Pinpoint the cell where the given text exists, returning its (x, y) midpoint coordinate. 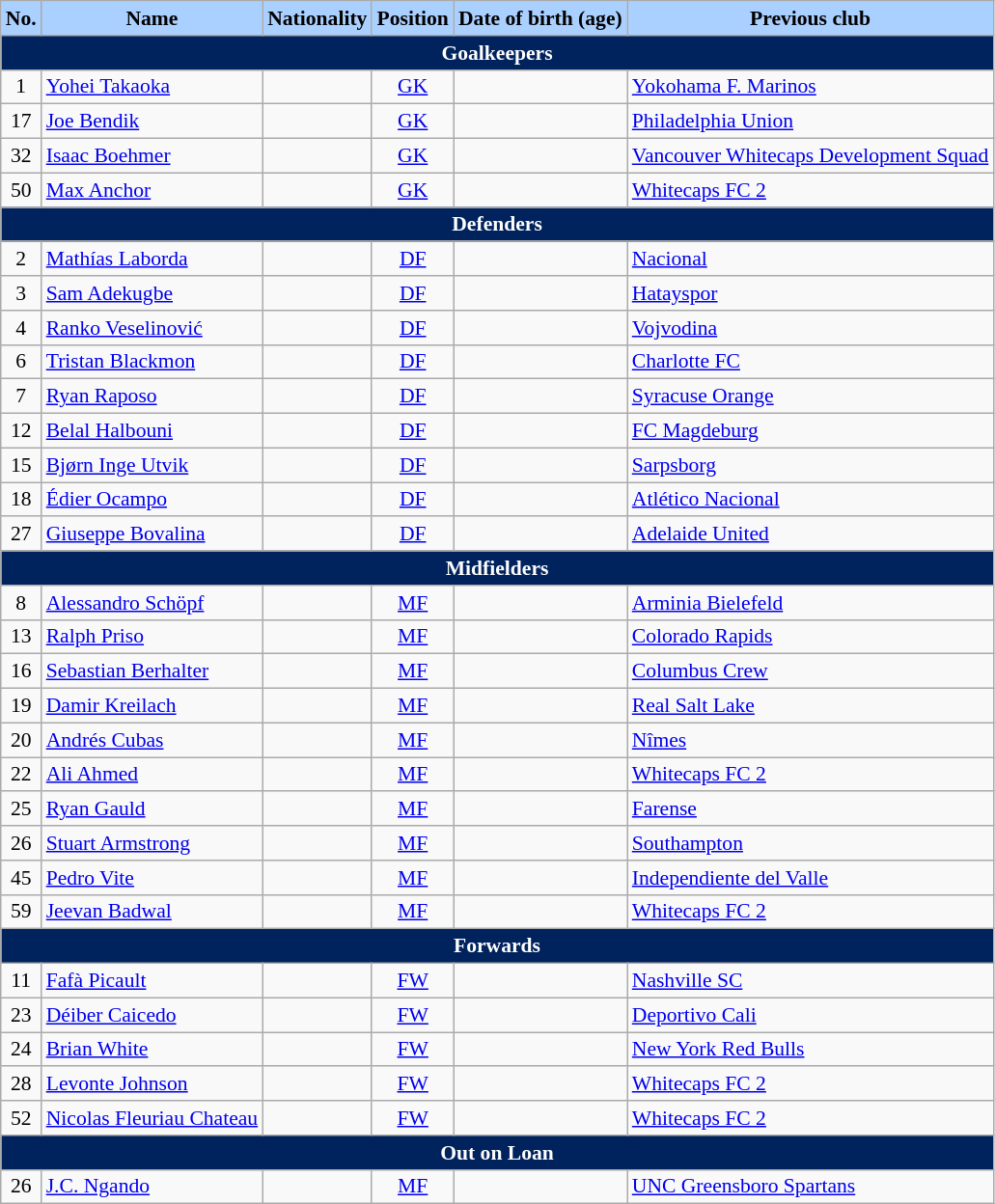
Édier Ocampo (152, 500)
24 (21, 1050)
Yokohama F. Marinos (811, 87)
27 (21, 534)
Yohei Takaoka (152, 87)
11 (21, 981)
Atlético Nacional (811, 500)
Position (412, 18)
J.C. Ngando (152, 1187)
Ralph Priso (152, 637)
Alessandro Schöpf (152, 603)
Farense (811, 809)
Sebastian Berhalter (152, 671)
Nashville SC (811, 981)
17 (21, 122)
Charlotte FC (811, 362)
8 (21, 603)
Ryan Raposo (152, 397)
Mathías Laborda (152, 260)
Date of birth (age) (540, 18)
Syracuse Orange (811, 397)
23 (21, 1015)
Fafà Picault (152, 981)
Pedro Vite (152, 878)
Belal Halbouni (152, 431)
Independiente del Valle (811, 878)
Previous club (811, 18)
4 (21, 328)
2 (21, 260)
Ryan Gauld (152, 809)
Ali Ahmed (152, 775)
Philadelphia Union (811, 122)
52 (21, 1118)
Brian White (152, 1050)
Vancouver Whitecaps Development Squad (811, 156)
Arminia Bielefeld (811, 603)
Southampton (811, 843)
15 (21, 465)
Name (152, 18)
Stuart Armstrong (152, 843)
Max Anchor (152, 190)
13 (21, 637)
Deportivo Cali (811, 1015)
Vojvodina (811, 328)
3 (21, 293)
19 (21, 706)
Andrés Cubas (152, 740)
7 (21, 397)
Nicolas Fleuriau Chateau (152, 1118)
Sam Adekugbe (152, 293)
Nacional (811, 260)
Colorado Rapids (811, 637)
Sarpsborg (811, 465)
Tristan Blackmon (152, 362)
Adelaide United (811, 534)
Bjørn Inge Utvik (152, 465)
Out on Loan (498, 1153)
Real Salt Lake (811, 706)
UNC Greensboro Spartans (811, 1187)
18 (21, 500)
Nîmes (811, 740)
Jeevan Badwal (152, 912)
6 (21, 362)
50 (21, 190)
New York Red Bulls (811, 1050)
12 (21, 431)
16 (21, 671)
Nationality (317, 18)
20 (21, 740)
Hatayspor (811, 293)
22 (21, 775)
Ranko Veselinović (152, 328)
Joe Bendik (152, 122)
Columbus Crew (811, 671)
Midfielders (498, 568)
25 (21, 809)
28 (21, 1084)
Déiber Caicedo (152, 1015)
32 (21, 156)
Damir Kreilach (152, 706)
1 (21, 87)
Forwards (498, 946)
Isaac Boehmer (152, 156)
Giuseppe Bovalina (152, 534)
Defenders (498, 225)
45 (21, 878)
Goalkeepers (498, 53)
59 (21, 912)
FC Magdeburg (811, 431)
No. (21, 18)
Levonte Johnson (152, 1084)
